Capture the cell that displays the provided text and extract its (X, Y) central coordinate. 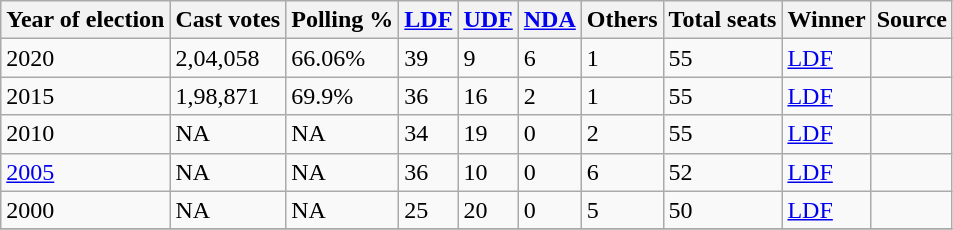
Year of election (86, 20)
10 (488, 172)
2020 (86, 58)
NDA (550, 20)
Winner (826, 20)
69.9% (342, 96)
39 (428, 58)
16 (488, 96)
1,98,871 (228, 96)
Cast votes (228, 20)
20 (488, 210)
34 (428, 134)
Others (622, 20)
50 (722, 210)
Polling % (342, 20)
Total seats (722, 20)
52 (722, 172)
5 (622, 210)
66.06% (342, 58)
9 (488, 58)
2015 (86, 96)
2000 (86, 210)
19 (488, 134)
2,04,058 (228, 58)
2005 (86, 172)
25 (428, 210)
2010 (86, 134)
Source (912, 20)
UDF (488, 20)
